Return the [x, y] coordinate for the center point of the cell that contains the specified text.  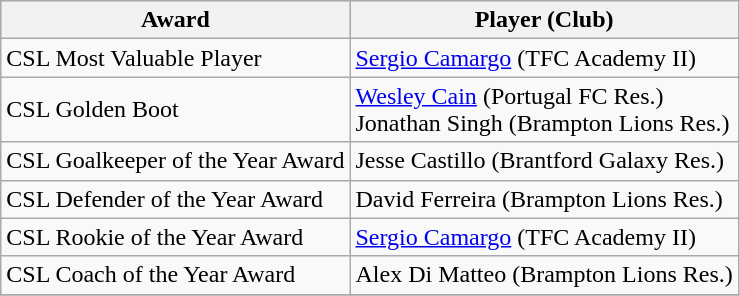
CSL Most Valuable Player [176, 58]
Jesse Castillo (Brantford Galaxy Res.) [544, 161]
Alex Di Matteo (Brampton Lions Res.) [544, 275]
David Ferreira (Brampton Lions Res.) [544, 199]
Award [176, 20]
Wesley Cain (Portugal FC Res.) Jonathan Singh (Brampton Lions Res.) [544, 110]
CSL Golden Boot [176, 110]
CSL Defender of the Year Award [176, 199]
CSL Coach of the Year Award [176, 275]
CSL Goalkeeper of the Year Award [176, 161]
Player (Club) [544, 20]
CSL Rookie of the Year Award [176, 237]
